Provide the [x, y] coordinate of the cell's center where the given text is located.  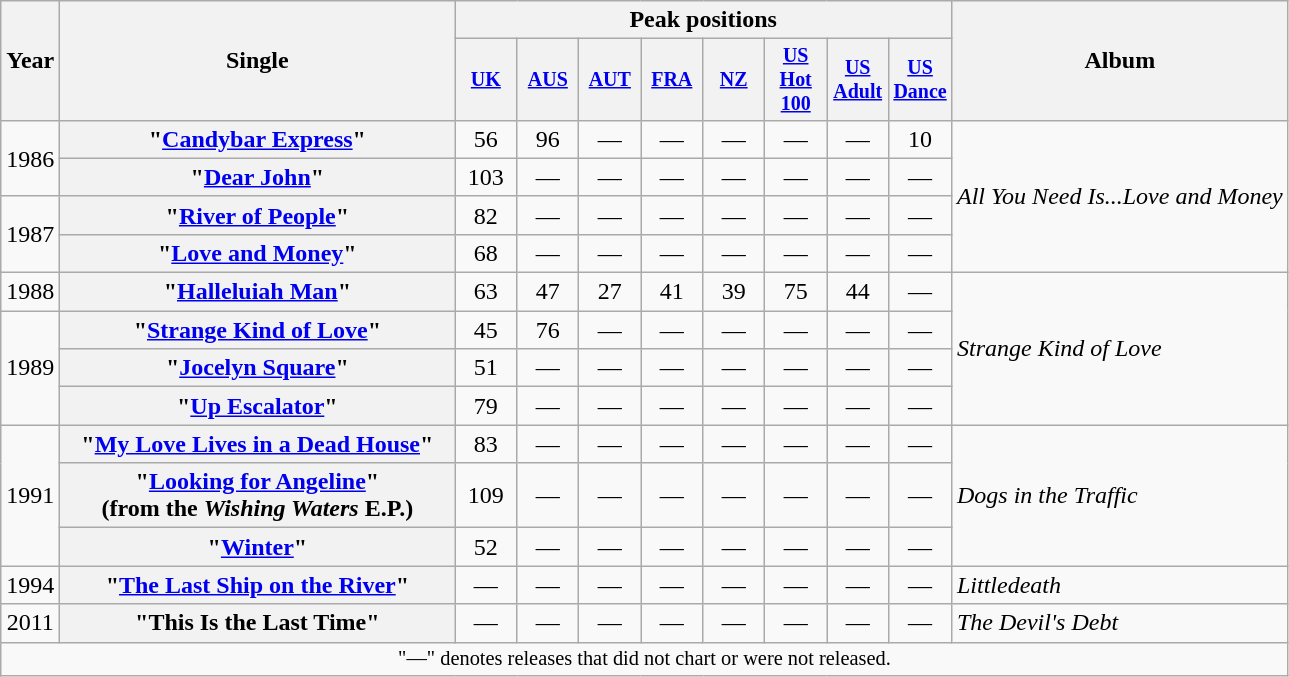
USAdult [858, 80]
39 [734, 292]
The Devil's Debt [1120, 623]
109 [486, 496]
"—" denotes releases that did not chart or were not released. [644, 659]
82 [486, 215]
10 [920, 139]
"This Is the Last Time" [258, 623]
63 [486, 292]
Dogs in the Traffic [1120, 496]
1989 [30, 368]
83 [486, 444]
"Halleluiah Man" [258, 292]
47 [548, 292]
All You Need Is...Love and Money [1120, 196]
"Strange Kind of Love" [258, 330]
68 [486, 253]
"Jocelyn Square" [258, 368]
Album [1120, 61]
45 [486, 330]
76 [548, 330]
"Love and Money" [258, 253]
1986 [30, 158]
FRA [672, 80]
Peak positions [704, 20]
75 [796, 292]
96 [548, 139]
"The Last Ship on the River" [258, 585]
AUS [548, 80]
"River of People" [258, 215]
44 [858, 292]
1987 [30, 234]
27 [610, 292]
NZ [734, 80]
52 [486, 547]
Strange Kind of Love [1120, 349]
UK [486, 80]
Littledeath [1120, 585]
79 [486, 406]
USHot 100 [796, 80]
AUT [610, 80]
Single [258, 61]
1994 [30, 585]
"Candybar Express" [258, 139]
51 [486, 368]
2011 [30, 623]
1991 [30, 496]
"Up Escalator" [258, 406]
"Looking for Angeline"(from the Wishing Waters E.P.) [258, 496]
USDance [920, 80]
"Winter" [258, 547]
"Dear John" [258, 177]
41 [672, 292]
Year [30, 61]
"My Love Lives in a Dead House" [258, 444]
1988 [30, 292]
103 [486, 177]
56 [486, 139]
